Scan for the cell matching the given text and deliver its [X, Y] coordinate at center. 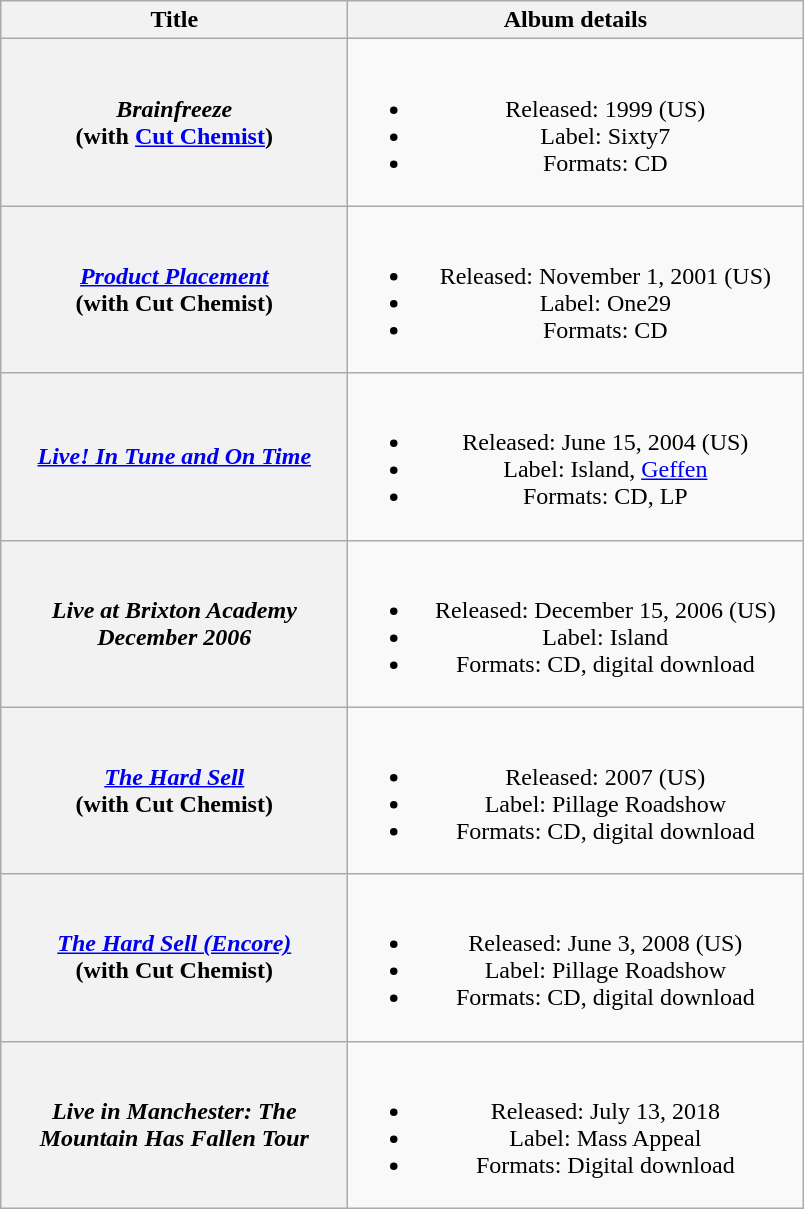
Live in Manchester: The Mountain Has Fallen Tour [174, 1124]
Released: 2007 (US)Label: Pillage RoadshowFormats: CD, digital download [576, 790]
Live at Brixton Academy December 2006 [174, 624]
Released: July 13, 2018Label: Mass AppealFormats: Digital download [576, 1124]
Released: November 1, 2001 (US)Label: One29Formats: CD [576, 290]
The Hard Sell (Encore)(with Cut Chemist) [174, 958]
Released: June 3, 2008 (US)Label: Pillage RoadshowFormats: CD, digital download [576, 958]
Brainfreeze(with Cut Chemist) [174, 122]
The Hard Sell(with Cut Chemist) [174, 790]
Album details [576, 20]
Released: June 15, 2004 (US)Label: Island, GeffenFormats: CD, LP [576, 456]
Released: December 15, 2006 (US)Label: IslandFormats: CD, digital download [576, 624]
Live! In Tune and On Time [174, 456]
Title [174, 20]
Product Placement(with Cut Chemist) [174, 290]
Released: 1999 (US)Label: Sixty7Formats: CD [576, 122]
